For the text-containing cell, return its midpoint in (X, Y) coordinate format. 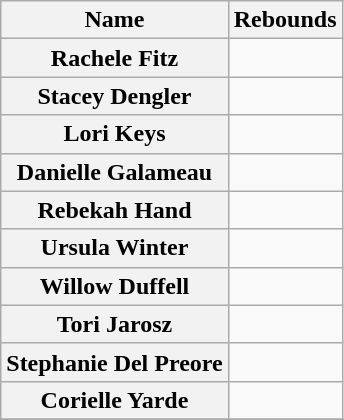
Ursula Winter (114, 248)
Name (114, 20)
Willow Duffell (114, 286)
Rebekah Hand (114, 210)
Lori Keys (114, 134)
Corielle Yarde (114, 400)
Rachele Fitz (114, 58)
Rebounds (285, 20)
Danielle Galameau (114, 172)
Stacey Dengler (114, 96)
Stephanie Del Preore (114, 362)
Tori Jarosz (114, 324)
